Search for the cell housing the specified text and yield its [X, Y] center coordinate. 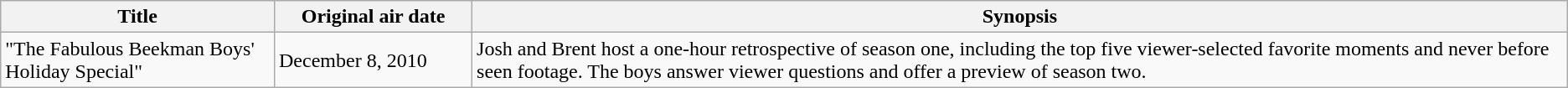
December 8, 2010 [373, 60]
Original air date [373, 17]
Title [137, 17]
Synopsis [1020, 17]
"The Fabulous Beekman Boys' Holiday Special" [137, 60]
